Pinpoint the cell where the given text exists, returning its (X, Y) midpoint coordinate. 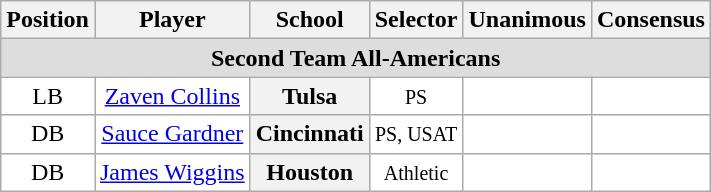
Position (48, 20)
PS (416, 96)
James Wiggins (172, 172)
LB (48, 96)
School (310, 20)
Player (172, 20)
Zaven Collins (172, 96)
Sauce Gardner (172, 134)
Cincinnati (310, 134)
Unanimous (527, 20)
Consensus (650, 20)
Houston (310, 172)
Athletic (416, 172)
PS, USAT (416, 134)
Second Team All-Americans (356, 58)
Selector (416, 20)
Tulsa (310, 96)
